From the cell containing the given text, extract its center point as [x, y] coordinate. 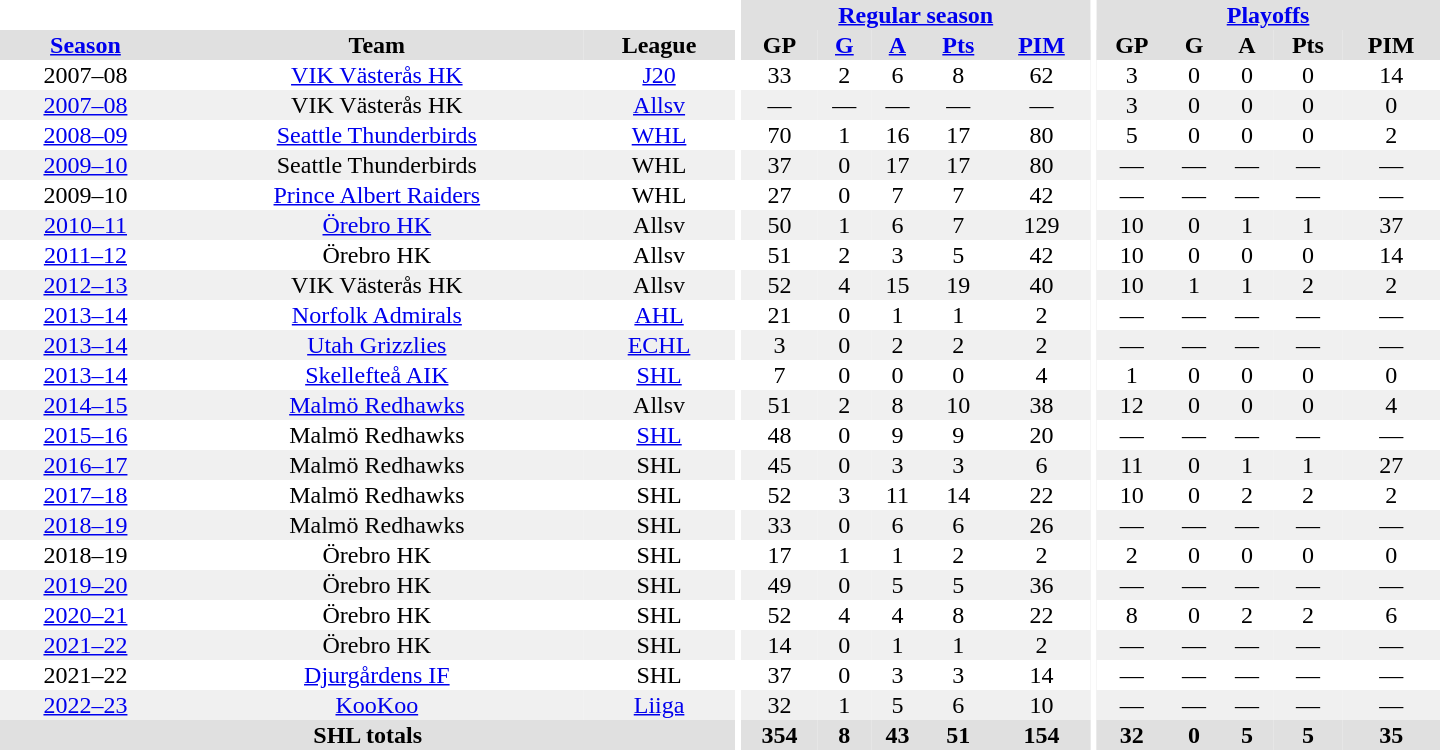
49 [780, 585]
12 [1132, 405]
2012–13 [86, 285]
50 [780, 225]
2019–20 [86, 585]
2014–15 [86, 405]
2015–16 [86, 435]
Playoffs [1268, 15]
2017–18 [86, 495]
2016–17 [86, 465]
35 [1391, 735]
38 [1042, 405]
48 [780, 435]
154 [1042, 735]
40 [1042, 285]
19 [958, 285]
15 [898, 285]
KooKoo [377, 705]
Regular season [916, 15]
26 [1042, 525]
Season [86, 45]
2022–23 [86, 705]
J20 [660, 75]
Skellefteå AIK [377, 375]
Norfolk Admirals [377, 315]
Djurgårdens IF [377, 675]
45 [780, 465]
Liiga [660, 705]
AHL [660, 315]
Team [377, 45]
43 [898, 735]
2008–09 [86, 135]
36 [1042, 585]
16 [898, 135]
SHL totals [368, 735]
70 [780, 135]
129 [1042, 225]
Prince Albert Raiders [377, 195]
354 [780, 735]
2020–21 [86, 615]
21 [780, 315]
62 [1042, 75]
Utah Grizzlies [377, 345]
2010–11 [86, 225]
League [660, 45]
20 [1042, 435]
ECHL [660, 345]
2011–12 [86, 255]
